Find where the given text appears and provide that cell's center as (x, y) coordinate. 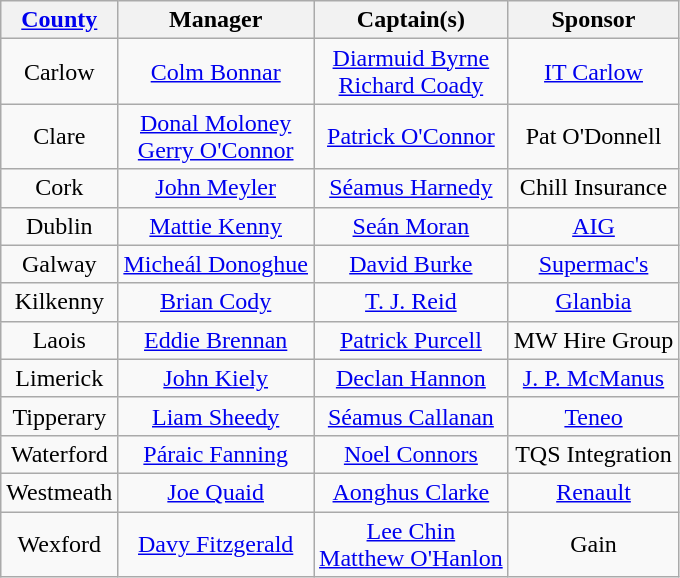
Kilkenny (60, 302)
Seán Moran (412, 226)
Teneo (594, 416)
Mattie Kenny (216, 226)
Waterford (60, 454)
John Kiely (216, 378)
Wexford (60, 544)
Diarmuid ByrneRichard Coady (412, 72)
Declan Hannon (412, 378)
Westmeath (60, 492)
Davy Fitzgerald (216, 544)
Pat O'Donnell (594, 136)
Chill Insurance (594, 188)
Manager (216, 20)
Tipperary (60, 416)
Liam Sheedy (216, 416)
Limerick (60, 378)
Dublin (60, 226)
MW Hire Group (594, 340)
Cork (60, 188)
Joe Quaid (216, 492)
Renault (594, 492)
J. P. McManus (594, 378)
Páraic Fanning (216, 454)
Noel Connors (412, 454)
Aonghus Clarke (412, 492)
Micheál Donoghue (216, 264)
Donal MoloneyGerry O'Connor (216, 136)
AIG (594, 226)
Laois (60, 340)
John Meyler (216, 188)
Gain (594, 544)
Patrick O'Connor (412, 136)
Séamus Harnedy (412, 188)
TQS Integration (594, 454)
Glanbia (594, 302)
Patrick Purcell (412, 340)
Brian Cody (216, 302)
David Burke (412, 264)
Sponsor (594, 20)
County (60, 20)
Clare (60, 136)
Eddie Brennan (216, 340)
Carlow (60, 72)
Séamus Callanan (412, 416)
T. J. Reid (412, 302)
Lee ChinMatthew O'Hanlon (412, 544)
IT Carlow (594, 72)
Captain(s) (412, 20)
Galway (60, 264)
Colm Bonnar (216, 72)
Supermac's (594, 264)
